Locate the cell with the specified text and output its [X, Y] center coordinate. 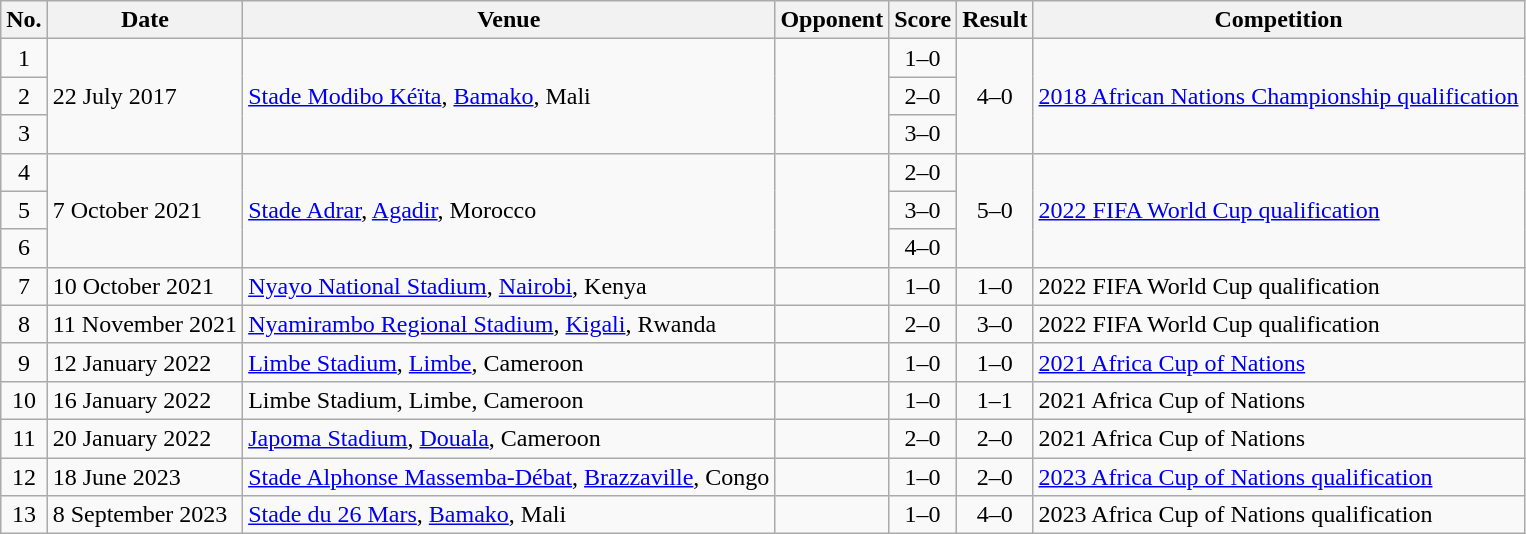
Result [995, 20]
Stade du 26 Mars, Bamako, Mali [509, 515]
6 [24, 248]
16 January 2022 [144, 400]
1 [24, 58]
20 January 2022 [144, 438]
No. [24, 20]
Venue [509, 20]
10 [24, 400]
22 July 2017 [144, 96]
2018 African Nations Championship qualification [1278, 96]
12 [24, 477]
5 [24, 210]
2 [24, 96]
13 [24, 515]
Japoma Stadium, Douala, Cameroon [509, 438]
11 November 2021 [144, 324]
5–0 [995, 210]
Stade Alphonse Massemba-Débat, Brazzaville, Congo [509, 477]
Score [923, 20]
8 [24, 324]
Opponent [832, 20]
Nyayo National Stadium, Nairobi, Kenya [509, 286]
3 [24, 134]
18 June 2023 [144, 477]
Stade Modibo Kéïta, Bamako, Mali [509, 96]
8 September 2023 [144, 515]
7 [24, 286]
9 [24, 362]
10 October 2021 [144, 286]
Stade Adrar, Agadir, Morocco [509, 210]
12 January 2022 [144, 362]
4 [24, 172]
Date [144, 20]
7 October 2021 [144, 210]
1–1 [995, 400]
Competition [1278, 20]
11 [24, 438]
Nyamirambo Regional Stadium, Kigali, Rwanda [509, 324]
